Find where the given text appears and provide that cell's center as (x, y) coordinate. 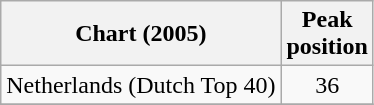
Peakposition (327, 34)
Netherlands (Dutch Top 40) (141, 85)
Chart (2005) (141, 34)
36 (327, 85)
